Find where the given text appears and provide that cell's center as (x, y) coordinate. 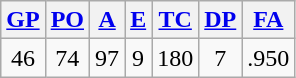
A (108, 20)
9 (138, 58)
E (138, 20)
97 (108, 58)
7 (220, 58)
FA (268, 20)
PO (67, 20)
GP (23, 20)
74 (67, 58)
TC (176, 20)
.950 (268, 58)
180 (176, 58)
DP (220, 20)
46 (23, 58)
